Capture the cell that displays the provided text and extract its [x, y] central coordinate. 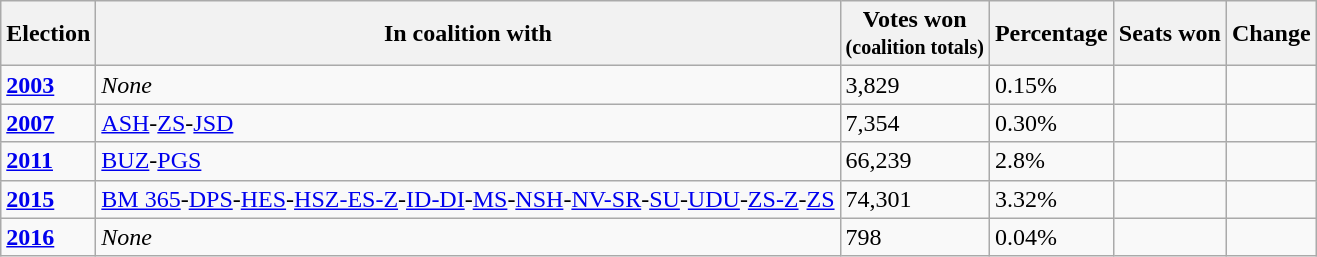
Seats won [1170, 34]
BM 365-DPS-HES-HSZ-ES-Z-ID-DI-MS-NSH-NV-SR-SU-UDU-ZS-Z-ZS [468, 199]
2015 [48, 199]
7,354 [914, 123]
Change [1271, 34]
2007 [48, 123]
Percentage [1051, 34]
74,301 [914, 199]
ASH-ZS-JSD [468, 123]
BUZ-PGS [468, 161]
798 [914, 237]
66,239 [914, 161]
Votes won(coalition totals) [914, 34]
2016 [48, 237]
In coalition with [468, 34]
3,829 [914, 85]
Election [48, 34]
2003 [48, 85]
2011 [48, 161]
0.30% [1051, 123]
0.15% [1051, 85]
0.04% [1051, 237]
2.8% [1051, 161]
3.32% [1051, 199]
